Capture the cell that displays the provided text and extract its (X, Y) central coordinate. 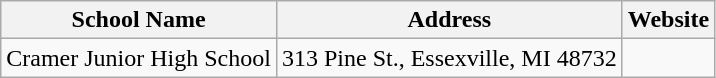
Address (449, 20)
School Name (139, 20)
313 Pine St., Essexville, MI 48732 (449, 58)
Website (668, 20)
Cramer Junior High School (139, 58)
